Identify which cell holds the provided text, then report its [X, Y] central coordinate. 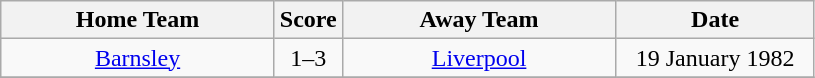
Date [716, 20]
Home Team [138, 20]
Score [308, 20]
Away Team [479, 20]
Liverpool [479, 58]
Barnsley [138, 58]
19 January 1982 [716, 58]
1–3 [308, 58]
